Scan for the cell matching the given text and deliver its [x, y] coordinate at center. 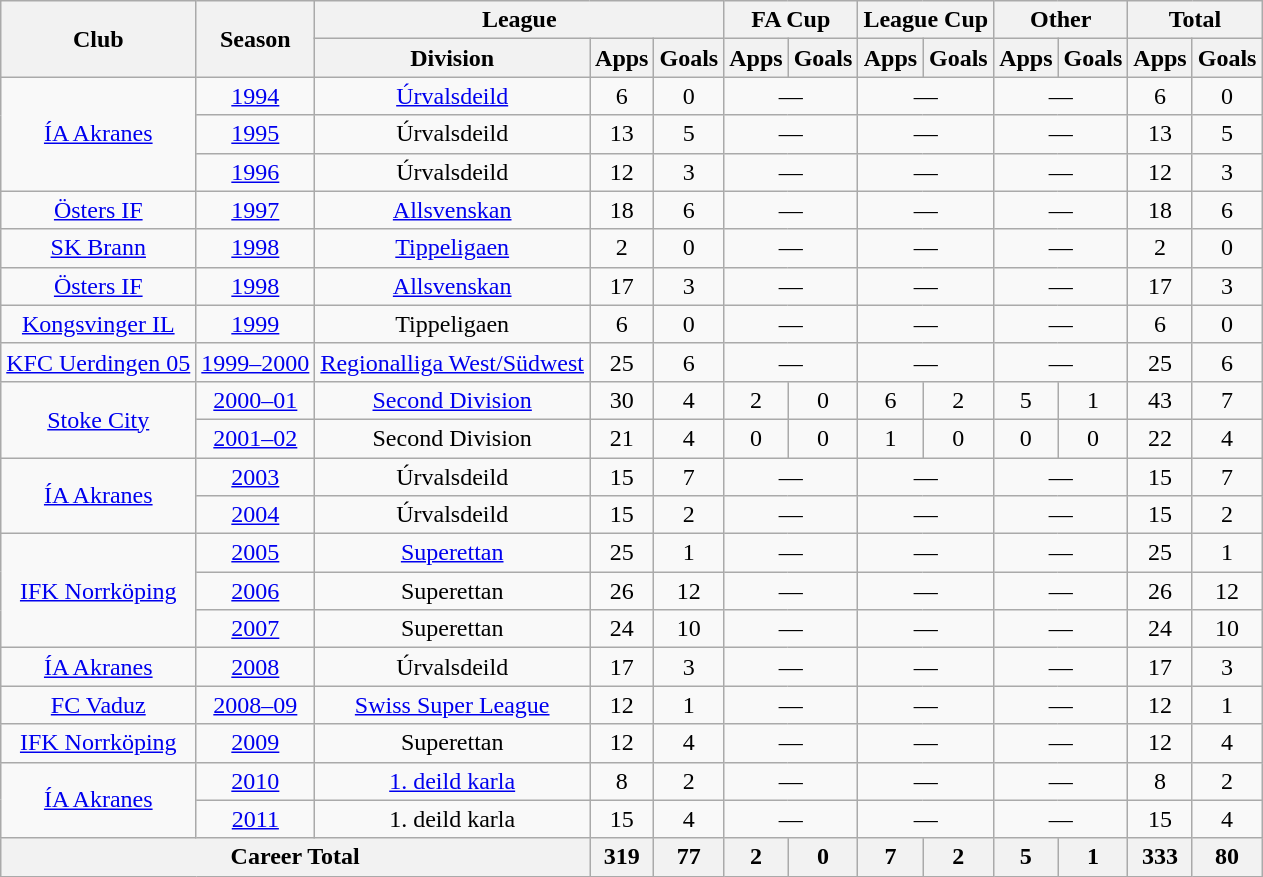
2006 [256, 591]
2007 [256, 629]
KFC Uerdingen 05 [98, 362]
Swiss Super League [452, 705]
1999–2000 [256, 362]
Total [1195, 20]
333 [1160, 857]
SK Brann [98, 248]
2008 [256, 667]
1997 [256, 210]
1996 [256, 172]
2008–09 [256, 705]
Stoke City [98, 419]
77 [689, 857]
Kongsvinger IL [98, 324]
2000–01 [256, 400]
Division [452, 58]
319 [622, 857]
2004 [256, 515]
2009 [256, 743]
30 [622, 400]
21 [622, 438]
43 [1160, 400]
2003 [256, 477]
Season [256, 39]
1999 [256, 324]
League Cup [926, 20]
Club [98, 39]
FC Vaduz [98, 705]
2001–02 [256, 438]
22 [1160, 438]
Career Total [296, 857]
1995 [256, 134]
Other [1061, 20]
League [520, 20]
Regionalliga West/Südwest [452, 362]
FA Cup [791, 20]
1994 [256, 96]
2005 [256, 553]
2010 [256, 781]
2011 [256, 819]
80 [1227, 857]
